Find where the given text appears and provide that cell's center as (x, y) coordinate. 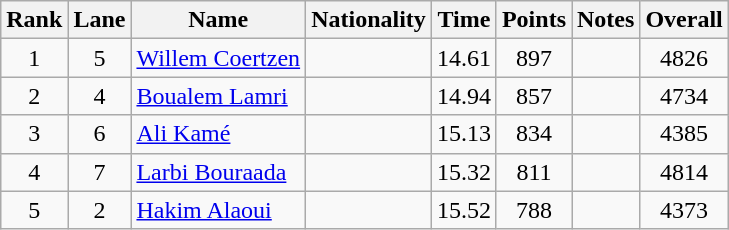
4826 (684, 58)
788 (534, 210)
15.13 (464, 134)
Time (464, 20)
15.32 (464, 172)
Points (534, 20)
14.94 (464, 96)
6 (100, 134)
4373 (684, 210)
Notes (606, 20)
Larbi Bouraada (218, 172)
1 (34, 58)
897 (534, 58)
3 (34, 134)
Rank (34, 20)
Lane (100, 20)
Boualem Lamri (218, 96)
811 (534, 172)
857 (534, 96)
15.52 (464, 210)
4385 (684, 134)
7 (100, 172)
Name (218, 20)
834 (534, 134)
Willem Coertzen (218, 58)
14.61 (464, 58)
Hakim Alaoui (218, 210)
4734 (684, 96)
Overall (684, 20)
4814 (684, 172)
Nationality (369, 20)
Ali Kamé (218, 134)
